Identify which cell holds the provided text, then report its [x, y] central coordinate. 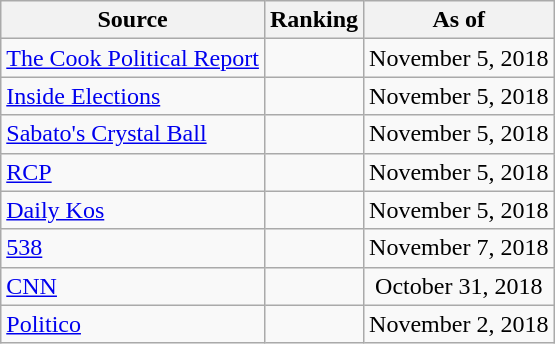
Politico [133, 324]
Sabato's Crystal Ball [133, 134]
Source [133, 20]
538 [133, 248]
Daily Kos [133, 210]
As of [459, 20]
November 2, 2018 [459, 324]
November 7, 2018 [459, 248]
The Cook Political Report [133, 58]
RCP [133, 172]
CNN [133, 286]
Inside Elections [133, 96]
Ranking [314, 20]
October 31, 2018 [459, 286]
